Identify which cell holds the provided text, then report its (x, y) central coordinate. 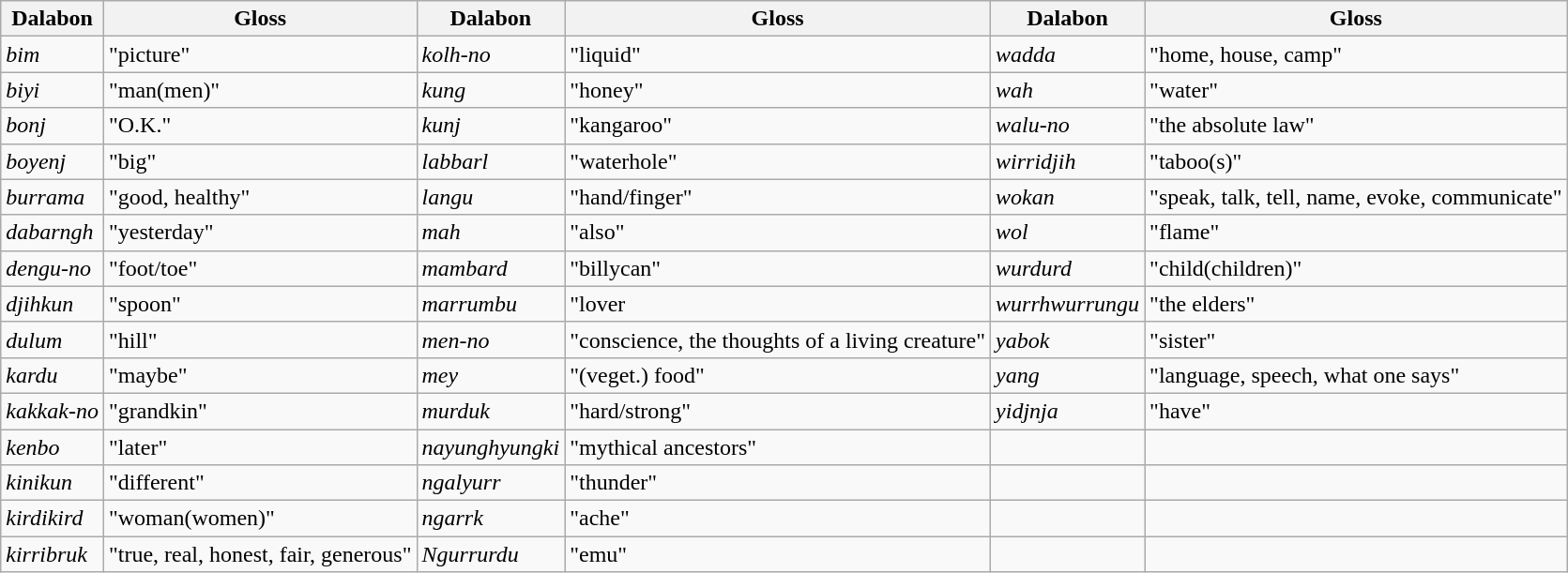
"flame" (1357, 233)
"the absolute law" (1357, 126)
"spoon" (260, 304)
"hill" (260, 339)
wol (1068, 233)
burrama (53, 197)
"lover (778, 304)
kolh-no (491, 54)
"man(men)" (260, 90)
"true, real, honest, fair, generous" (260, 554)
"water" (1357, 90)
kenbo (53, 447)
"different" (260, 483)
bim (53, 54)
murduk (491, 411)
ngalyurr (491, 483)
djihkun (53, 304)
"thunder" (778, 483)
"grandkin" (260, 411)
wurrhwurrungu (1068, 304)
"hard/strong" (778, 411)
"woman(women)" (260, 519)
yang (1068, 375)
mambard (491, 268)
"mythical ancestors" (778, 447)
kunj (491, 126)
kardu (53, 375)
"kangaroo" (778, 126)
"the elders" (1357, 304)
dengu-no (53, 268)
"home, house, camp" (1357, 54)
"language, speech, what one says" (1357, 375)
"speak, talk, tell, name, evoke, communicate" (1357, 197)
walu-no (1068, 126)
yidjnja (1068, 411)
"good, healthy" (260, 197)
"child(children)" (1357, 268)
"hand/finger" (778, 197)
"sister" (1357, 339)
"have" (1357, 411)
kakkak-no (53, 411)
marrumbu (491, 304)
"O.K." (260, 126)
wokan (1068, 197)
ngarrk (491, 519)
"conscience, the thoughts of a living creature" (778, 339)
"yesterday" (260, 233)
mey (491, 375)
"maybe" (260, 375)
yabok (1068, 339)
"picture" (260, 54)
"also" (778, 233)
"foot/toe" (260, 268)
"billycan" (778, 268)
wirridjih (1068, 161)
"liquid" (778, 54)
wurdurd (1068, 268)
langu (491, 197)
mah (491, 233)
wah (1068, 90)
biyi (53, 90)
men-no (491, 339)
"(veget.) food" (778, 375)
labbarl (491, 161)
nayunghyungki (491, 447)
kirribruk (53, 554)
wadda (1068, 54)
dulum (53, 339)
dabarngh (53, 233)
"ache" (778, 519)
"later" (260, 447)
"taboo(s)" (1357, 161)
"big" (260, 161)
kinikun (53, 483)
Ngurrurdu (491, 554)
bonj (53, 126)
kirdikird (53, 519)
"honey" (778, 90)
"waterhole" (778, 161)
boyenj (53, 161)
"emu" (778, 554)
kung (491, 90)
